Detect which cell encompasses the target text, then output its (X, Y) center coordinate. 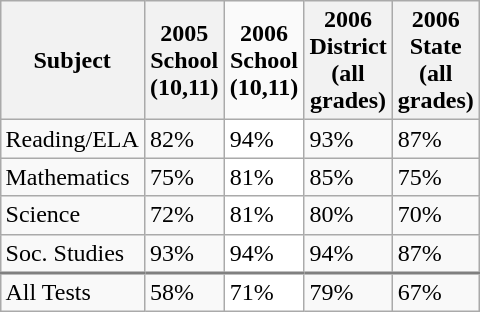
67% (436, 292)
82% (184, 139)
72% (184, 215)
58% (184, 292)
85% (348, 177)
Subject (72, 60)
2006School (10,11) (264, 60)
70% (436, 215)
2006District (all grades) (348, 60)
Reading/ELA (72, 139)
2005School (10,11) (184, 60)
80% (348, 215)
79% (348, 292)
2006State (all grades) (436, 60)
All Tests (72, 292)
Science (72, 215)
71% (264, 292)
Soc. Studies (72, 254)
Mathematics (72, 177)
